From the cell containing the given text, extract its center point as (X, Y) coordinate. 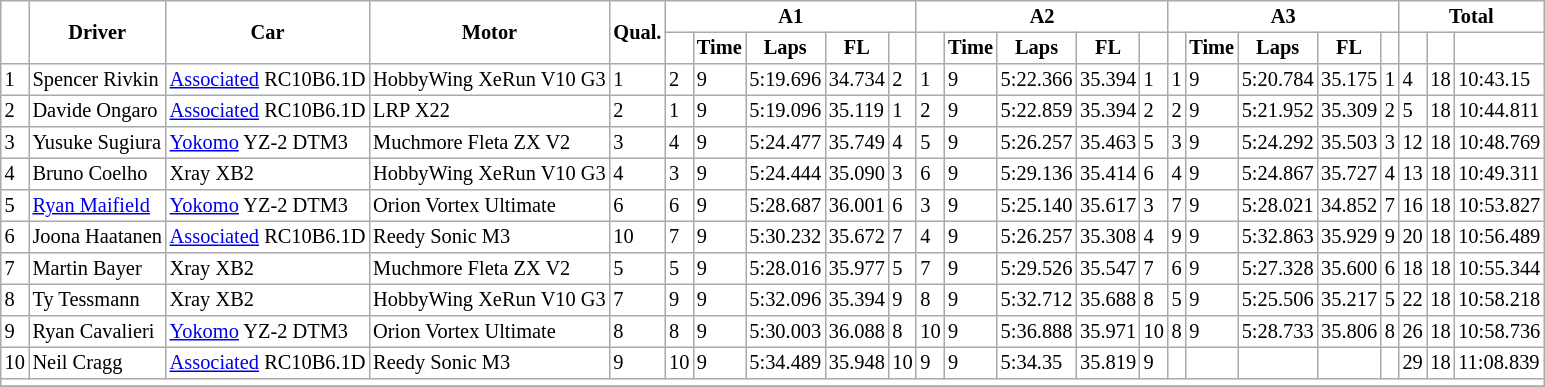
5:32.712 (1036, 300)
5:30.232 (786, 237)
Qual. (638, 32)
Ryan Cavalieri (98, 332)
35.600 (1349, 269)
5:20.784 (1278, 80)
11:08.839 (1499, 363)
10:43.15 (1499, 80)
5:36.888 (1036, 332)
26 (1413, 332)
A2 (1042, 17)
10:58.218 (1499, 300)
13 (1413, 174)
Martin Bayer (98, 269)
Ty Tessmann (98, 300)
35.929 (1349, 237)
5:24.444 (786, 174)
A3 (1284, 17)
35.727 (1349, 174)
Car (268, 32)
35.119 (857, 111)
5:29.136 (1036, 174)
Neil Cragg (98, 363)
5:28.021 (1278, 206)
5:30.003 (786, 332)
35.414 (1108, 174)
12 (1413, 143)
5:28.733 (1278, 332)
35.971 (1108, 332)
LRP X22 (489, 111)
Ryan Maifield (98, 206)
35.688 (1108, 300)
35.948 (857, 363)
35.503 (1349, 143)
5:21.952 (1278, 111)
5:29.526 (1036, 269)
34.734 (857, 80)
10:58.736 (1499, 332)
35.672 (857, 237)
35.217 (1349, 300)
5:22.366 (1036, 80)
34.852 (1349, 206)
Davide Ongaro (98, 111)
35.463 (1108, 143)
36.088 (857, 332)
5:34.35 (1036, 363)
35.309 (1349, 111)
10:53.827 (1499, 206)
10:55.344 (1499, 269)
Joona Haatanen (98, 237)
5:32.863 (1278, 237)
5:24.477 (786, 143)
5:27.328 (1278, 269)
A1 (790, 17)
20 (1413, 237)
5:25.506 (1278, 300)
16 (1413, 206)
5:28.687 (786, 206)
Bruno Coelho (98, 174)
35.547 (1108, 269)
5:24.292 (1278, 143)
5:19.096 (786, 111)
22 (1413, 300)
Motor (489, 32)
35.819 (1108, 363)
5:22.859 (1036, 111)
5:28.016 (786, 269)
5:32.096 (786, 300)
29 (1413, 363)
35.977 (857, 269)
Total (1472, 17)
5:25.140 (1036, 206)
Spencer Rivkin (98, 80)
Driver (98, 32)
36.001 (857, 206)
10:56.489 (1499, 237)
5:34.489 (786, 363)
35.749 (857, 143)
35.175 (1349, 80)
10:48.769 (1499, 143)
10:44.811 (1499, 111)
35.090 (857, 174)
5:19.696 (786, 80)
Yusuke Sugiura (98, 143)
10:49.311 (1499, 174)
35.617 (1108, 206)
35.308 (1108, 237)
5:24.867 (1278, 174)
35.806 (1349, 332)
